Extract the (X, Y) coordinate from the center of the cell holding the provided text.  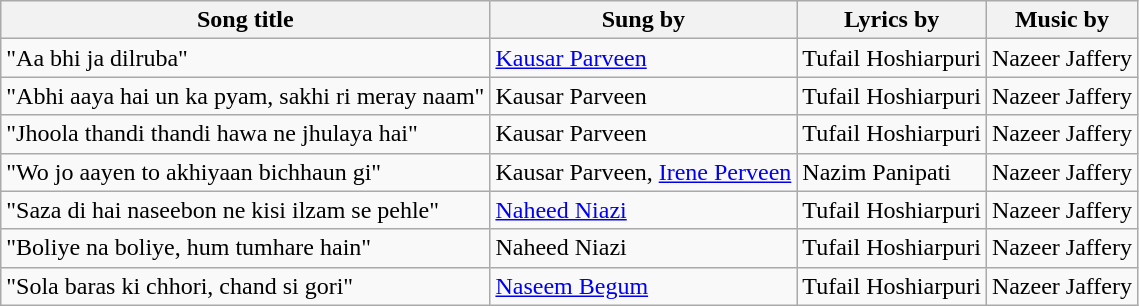
"Boliye na boliye, hum tumhare hain" (246, 248)
Lyrics by (892, 20)
Music by (1062, 20)
"Sola baras ki chhori, chand si gori" (246, 286)
Naseem Begum (644, 286)
"Aa bhi ja dilruba" (246, 58)
Kausar Parveen, Irene Perveen (644, 172)
"Jhoola thandi thandi hawa ne jhulaya hai" (246, 134)
Song title (246, 20)
"Saza di hai naseebon ne kisi ilzam se pehle" (246, 210)
"Abhi aaya hai un ka pyam, sakhi ri meray naam" (246, 96)
Nazim Panipati (892, 172)
"Wo jo aayen to akhiyaan bichhaun gi" (246, 172)
Sung by (644, 20)
